Detect which cell encompasses the target text, then output its (X, Y) center coordinate. 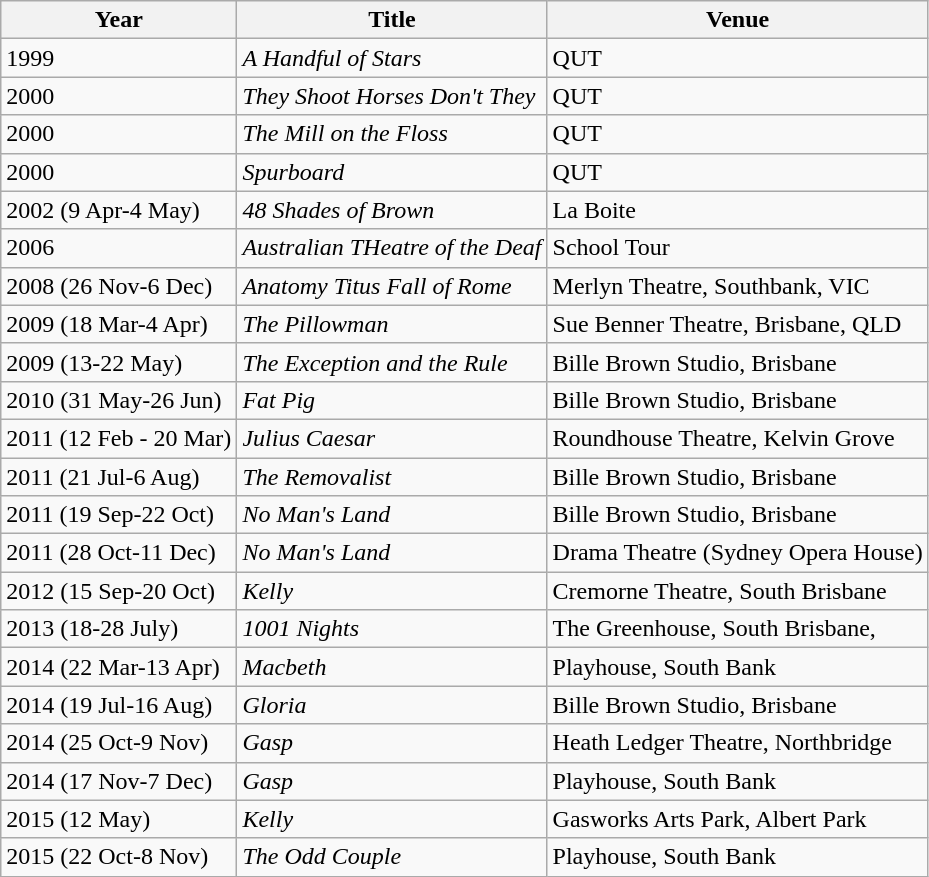
Anatomy Titus Fall of Rome (392, 286)
Cremorne Theatre, South Brisbane (738, 591)
Julius Caesar (392, 438)
2014 (22 Mar-13 Apr) (119, 667)
The Odd Couple (392, 857)
2015 (12 May) (119, 819)
2002 (9 Apr-4 May) (119, 210)
Title (392, 20)
The Removalist (392, 477)
2014 (17 Nov-7 Dec) (119, 781)
2013 (18-28 July) (119, 629)
School Tour (738, 248)
48 Shades of Brown (392, 210)
Sue Benner Theatre, Brisbane, QLD (738, 324)
1999 (119, 58)
Drama Theatre (Sydney Opera House) (738, 553)
The Exception and the Rule (392, 362)
Macbeth (392, 667)
La Boite (738, 210)
Heath Ledger Theatre, Northbridge (738, 743)
2008 (26 Nov-6 Dec) (119, 286)
2012 (15 Sep-20 Oct) (119, 591)
2014 (19 Jul-16 Aug) (119, 705)
Gasworks Arts Park, Albert Park (738, 819)
2011 (21 Jul-6 Aug) (119, 477)
2009 (13-22 May) (119, 362)
2015 (22 Oct-8 Nov) (119, 857)
Gloria (392, 705)
2011 (19 Sep-22 Oct) (119, 515)
2009 (18 Mar-4 Apr) (119, 324)
2014 (25 Oct-9 Nov) (119, 743)
Roundhouse Theatre, Kelvin Grove (738, 438)
Merlyn Theatre, Southbank, VIC (738, 286)
The Mill on the Floss (392, 134)
2006 (119, 248)
The Greenhouse, South Brisbane, (738, 629)
They Shoot Horses Don't They (392, 96)
Fat Pig (392, 400)
Year (119, 20)
Venue (738, 20)
2010 (31 May-26 Jun) (119, 400)
2011 (28 Oct-11 Dec) (119, 553)
Spurboard (392, 172)
A Handful of Stars (392, 58)
Australian THeatre of the Deaf (392, 248)
2011 (12 Feb - 20 Mar) (119, 438)
The Pillowman (392, 324)
1001 Nights (392, 629)
